Determine the (x, y) coordinate at the center of the cell enclosing the given text.  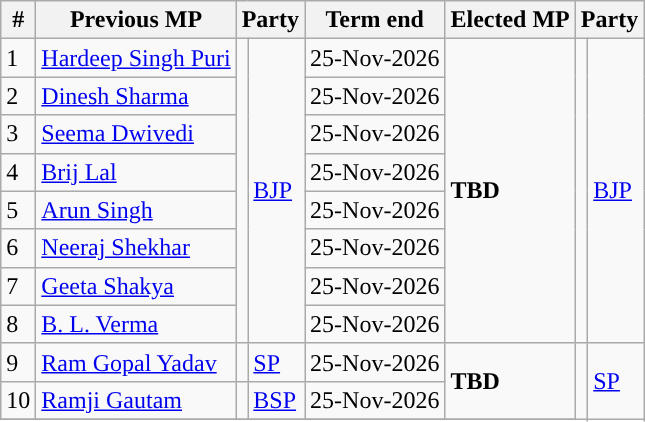
BSP (276, 400)
Neeraj Shekhar (136, 248)
4 (18, 172)
2 (18, 96)
6 (18, 248)
B. L. Verma (136, 324)
Brij Lal (136, 172)
Seema Dwivedi (136, 134)
1 (18, 58)
Hardeep Singh Puri (136, 58)
10 (18, 400)
Ram Gopal Yadav (136, 362)
Previous MP (136, 20)
Elected MP (510, 20)
8 (18, 324)
Term end (375, 20)
5 (18, 210)
3 (18, 134)
# (18, 20)
Ramji Gautam (136, 400)
Arun Singh (136, 210)
Geeta Shakya (136, 286)
7 (18, 286)
9 (18, 362)
Dinesh Sharma (136, 96)
